Identify which cell holds the provided text, then report its [x, y] central coordinate. 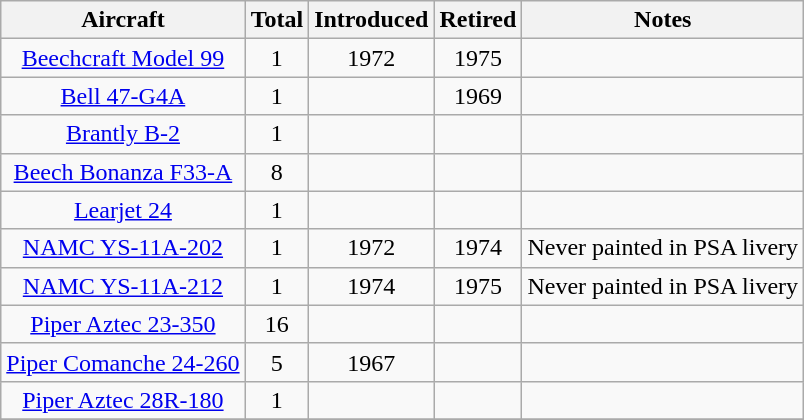
Piper Aztec 28R-180 [123, 400]
Learjet 24 [123, 210]
5 [277, 362]
Bell 47-G4A [123, 96]
Brantly B-2 [123, 134]
Piper Aztec 23-350 [123, 324]
NAMC YS-11A-202 [123, 248]
Notes [663, 20]
Introduced [372, 20]
16 [277, 324]
Aircraft [123, 20]
NAMC YS-11A-212 [123, 286]
Beech Bonanza F33-A [123, 172]
1969 [478, 96]
Piper Comanche 24-260 [123, 362]
8 [277, 172]
Beechcraft Model 99 [123, 58]
Retired [478, 20]
Total [277, 20]
1967 [372, 362]
